For the text-containing cell, return its midpoint in [x, y] coordinate format. 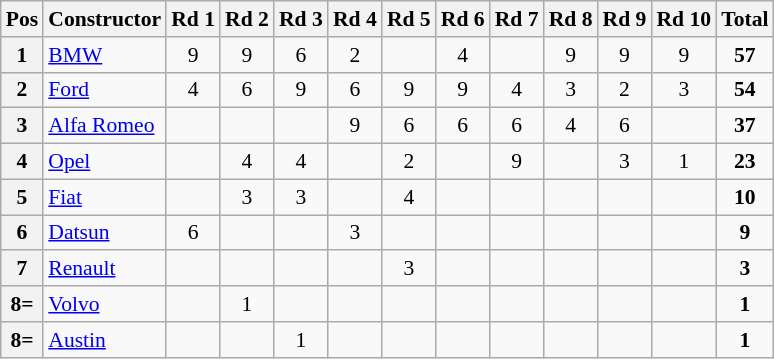
Rd 4 [355, 19]
Rd 8 [571, 19]
Austin [104, 340]
Volvo [104, 304]
Rd 5 [409, 19]
Constructor [104, 19]
Pos [22, 19]
Rd 3 [301, 19]
10 [744, 197]
57 [744, 55]
BMW [104, 55]
Rd 2 [247, 19]
54 [744, 90]
Renault [104, 269]
Datsun [104, 233]
Fiat [104, 197]
5 [22, 197]
Rd 7 [517, 19]
Opel [104, 162]
23 [744, 162]
Alfa Romeo [104, 126]
Ford [104, 90]
7 [22, 269]
37 [744, 126]
Rd 9 [625, 19]
Rd 1 [193, 19]
Rd 6 [463, 19]
Rd 10 [684, 19]
Total [744, 19]
